Identify which cell holds the provided text, then report its (x, y) central coordinate. 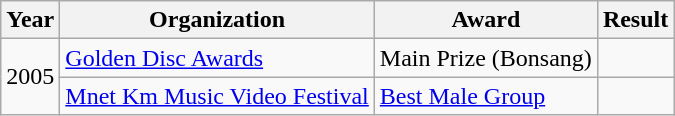
Result (635, 20)
Award (486, 20)
Organization (218, 20)
Golden Disc Awards (218, 58)
Mnet Km Music Video Festival (218, 96)
2005 (30, 77)
Year (30, 20)
Main Prize (Bonsang) (486, 58)
Best Male Group (486, 96)
